Find where the given text appears and provide that cell's center as [x, y] coordinate. 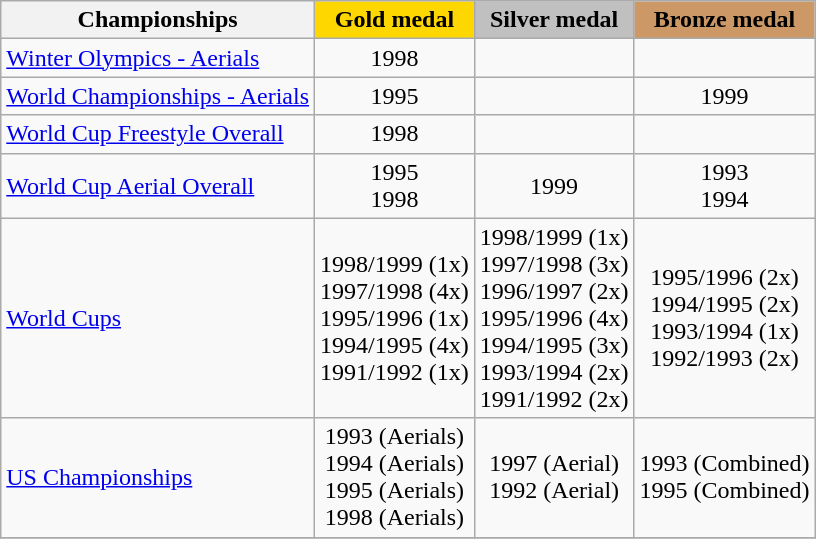
1995/1996 (2x) 1994/1995 (2x) 1993/1994 (1x) 1992/1993 (2x) [724, 318]
1997 (Aerial) 1992 (Aerial) [554, 478]
World Cup Freestyle Overall [158, 134]
1993 (Combined) 1995 (Combined) [724, 478]
1998/1999 (1x) 1997/1998 (3x) 1996/1997 (2x) 1995/1996 (4x) 1994/1995 (3x) 1993/1994 (2x) 1991/1992 (2x) [554, 318]
1993 (Aerials) 1994 (Aerials) 1995 (Aerials) 1998 (Aerials) [395, 478]
1995 1998 [395, 186]
World Cup Aerial Overall [158, 186]
Championships [158, 20]
Gold medal [395, 20]
1998/1999 (1x) 1997/1998 (4x) 1995/1996 (1x) 1994/1995 (4x) 1991/1992 (1x) [395, 318]
Winter Olympics - Aerials [158, 58]
Bronze medal [724, 20]
1993 1994 [724, 186]
1995 [395, 96]
US Championships [158, 478]
World Championships - Aerials [158, 96]
Silver medal [554, 20]
World Cups [158, 318]
